Determine the [X, Y] coordinate at the center of the cell enclosing the given text.  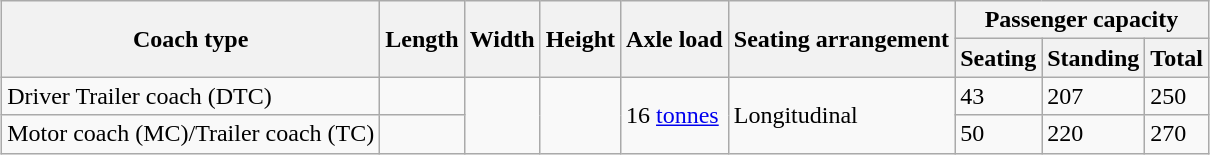
207 [1094, 96]
Driver Trailer coach (DTC) [191, 96]
50 [998, 134]
Seating [998, 58]
270 [1177, 134]
Standing [1094, 58]
Seating arrangement [841, 39]
Motor coach (MC)/Trailer coach (TC) [191, 134]
16 tonnes [675, 115]
43 [998, 96]
250 [1177, 96]
Longitudinal [841, 115]
Total [1177, 58]
Axle load [675, 39]
220 [1094, 134]
Passenger capacity [1082, 20]
Width [502, 39]
Length [422, 39]
Coach type [191, 39]
Height [580, 39]
